From the cell containing the given text, extract its center point as [X, Y] coordinate. 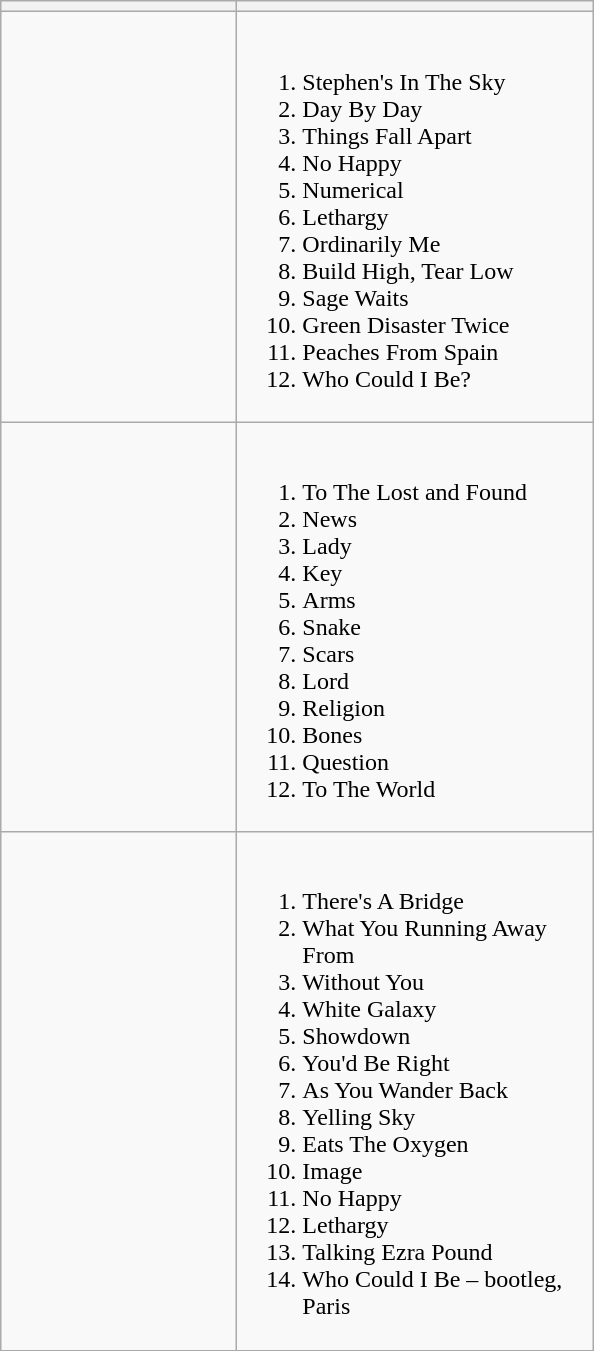
To The Lost and FoundNewsLadyKeyArmsSnakeScarsLordReligionBonesQuestionTo The World [415, 627]
